Extract the (X, Y) coordinate from the center of the cell holding the provided text.  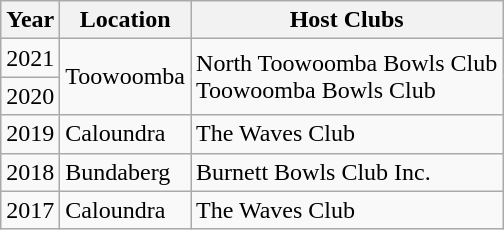
Year (30, 20)
2020 (30, 96)
2017 (30, 210)
2018 (30, 172)
Host Clubs (347, 20)
North Toowoomba Bowls ClubToowoomba Bowls Club (347, 77)
Bundaberg (126, 172)
2019 (30, 134)
2021 (30, 58)
Burnett Bowls Club Inc. (347, 172)
Toowoomba (126, 77)
Location (126, 20)
